Return (X, Y) of the center of cell containing provided text 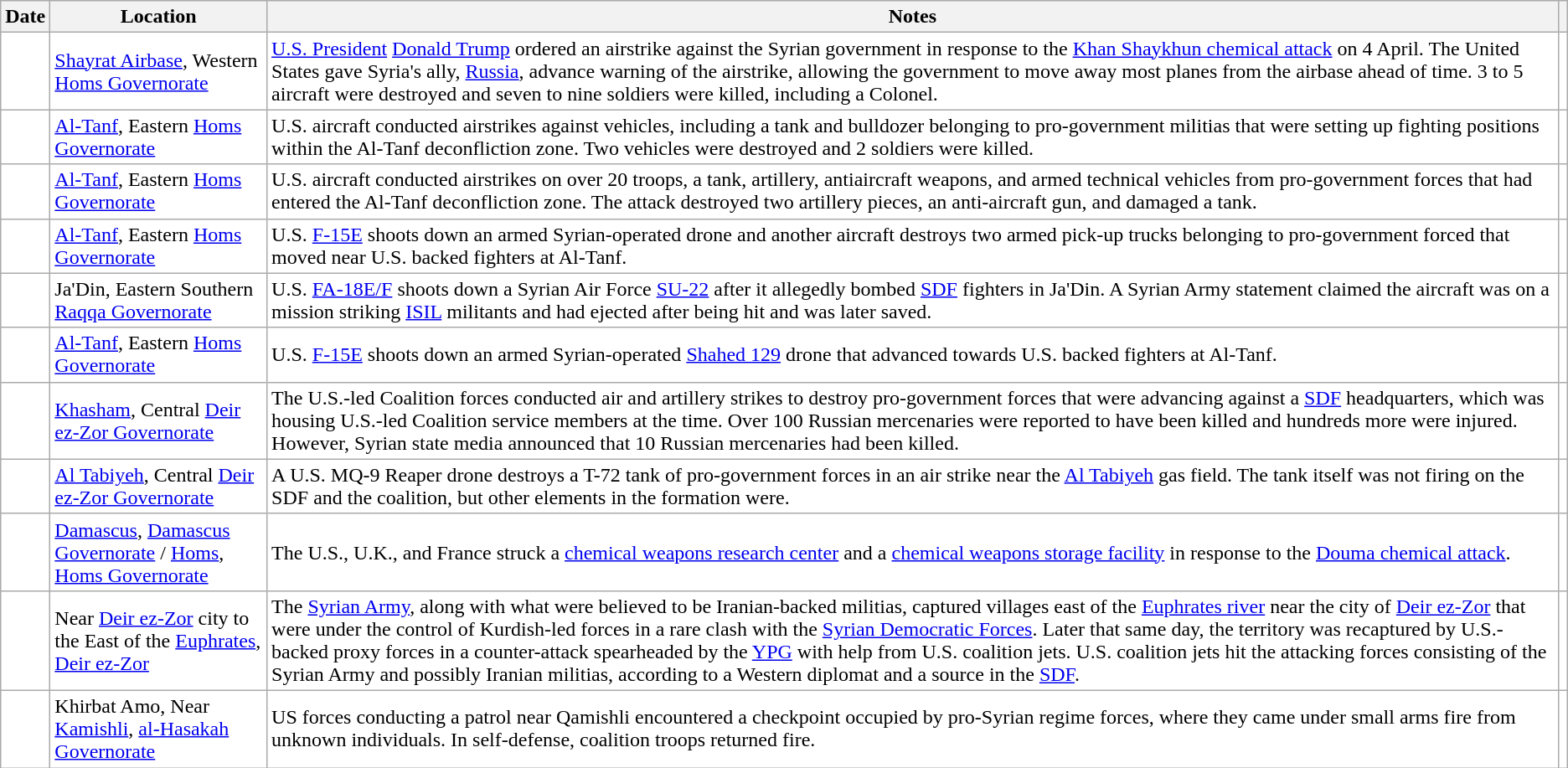
Khirbat Amo, Near Kamishli, al-Hasakah Governorate (159, 729)
Location (159, 17)
Date (25, 17)
Near Deir ez-Zor city to the East of the Euphrates, Deir ez-Zor (159, 640)
Al Tabiyeh, Central Deir ez-Zor Governorate (159, 486)
Ja'Din, Eastern Southern Raqqa Governorate (159, 300)
Khasham, Central Deir ez-Zor Governorate (159, 420)
Shayrat Airbase, Western Homs Governorate (159, 71)
Notes (913, 17)
Damascus, Damascus Governorate / Homs, Homs Governorate (159, 552)
U.S. F-15E shoots down an armed Syrian-operated Shahed 129 drone that advanced towards U.S. backed fighters at Al-Tanf. (913, 355)
